Find where the given text appears and provide that cell's center as [X, Y] coordinate. 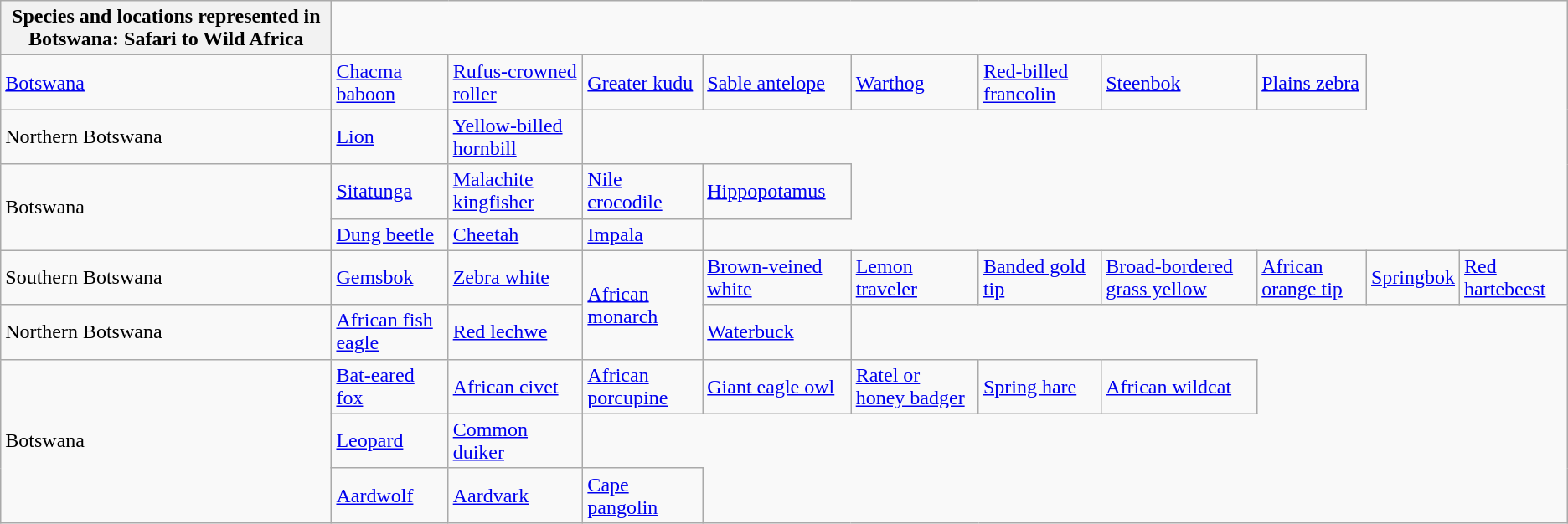
Impala [643, 234]
African fish eagle [390, 331]
Southern Botswana [166, 278]
Banded gold tip [1039, 278]
Nile crocodile [643, 191]
Giant eagle owl [777, 387]
African monarch [643, 305]
Greater kudu [643, 82]
Chacma baboon [390, 82]
Dung beetle [390, 234]
African wildcat [1179, 387]
Warthog [915, 82]
Common duiker [516, 440]
Cheetah [516, 234]
Broad-bordered grass yellow [1179, 278]
Bat-eared fox [390, 387]
Plains zebra [1312, 82]
Gemsbok [390, 278]
African porcupine [643, 387]
Springbok [1412, 278]
Steenbok [1179, 82]
Brown-veined white [777, 278]
Yellow-billed hornbill [516, 137]
Aardwolf [390, 496]
Spring hare [1039, 387]
Species and locations represented in Botswana: Safari to Wild Africa [166, 28]
Aardvark [516, 496]
Red-billed francolin [1039, 82]
Sable antelope [777, 82]
Waterbuck [777, 331]
African civet [516, 387]
Malachite kingfisher [516, 191]
Lemon traveler [915, 278]
Lion [390, 137]
Rufus-crowned roller [516, 82]
Red hartebeest [1514, 278]
Ratel or honey badger [915, 387]
Leopard [390, 440]
Hippopotamus [777, 191]
Red lechwe [516, 331]
Zebra white [516, 278]
Cape pangolin [643, 496]
African orange tip [1312, 278]
Sitatunga [390, 191]
